Determine the (x, y) coordinate at the center of the cell enclosing the given text.  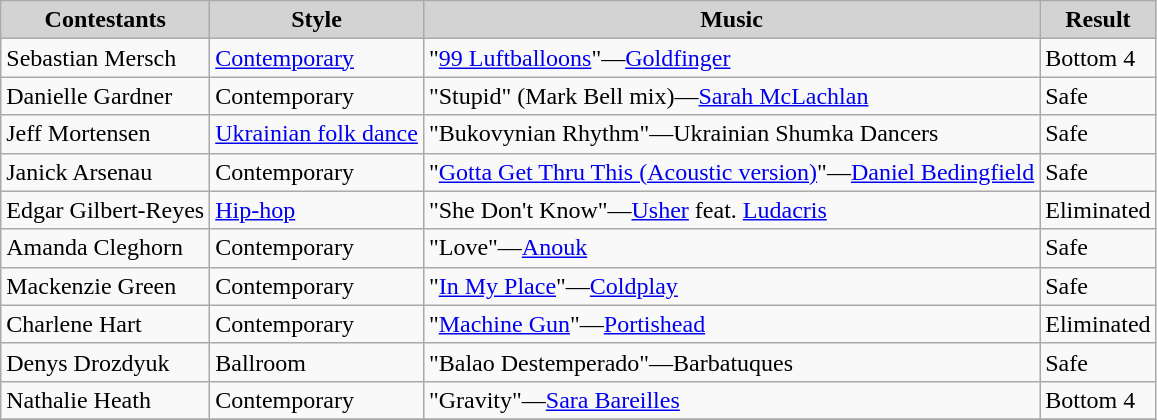
Ukrainian folk dance (317, 134)
"99 Luftballoons"—Goldfinger (731, 58)
Sebastian Mersch (106, 58)
"Gotta Get Thru This (Acoustic version)"—Daniel Bedingfield (731, 172)
Edgar Gilbert-Reyes (106, 210)
Danielle Gardner (106, 96)
Style (317, 20)
"Stupid" (Mark Bell mix)—Sarah McLachlan (731, 96)
"Bukovynian Rhythm"—Ukrainian Shumka Dancers (731, 134)
"Machine Gun"—Portishead (731, 324)
"Gravity"—Sara Bareilles (731, 400)
Jeff Mortensen (106, 134)
"She Don't Know"—Usher feat. Ludacris (731, 210)
Denys Drozdyuk (106, 362)
Result (1098, 20)
Nathalie Heath (106, 400)
Ballroom (317, 362)
Contestants (106, 20)
Mackenzie Green (106, 286)
"In My Place"—Coldplay (731, 286)
Amanda Cleghorn (106, 248)
Hip-hop (317, 210)
"Balao Destemperado"—Barbatuques (731, 362)
"Love"—Anouk (731, 248)
Janick Arsenau (106, 172)
Charlene Hart (106, 324)
Music (731, 20)
